Find where the given text appears and provide that cell's center as (x, y) coordinate. 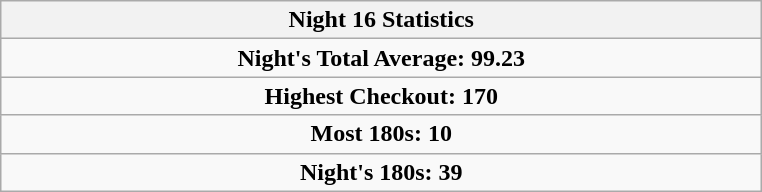
Night 16 Statistics (382, 20)
Night's Total Average: 99.23 (382, 58)
Night's 180s: 39 (382, 172)
Most 180s: 10 (382, 134)
Highest Checkout: 170 (382, 96)
